Return [X, Y] of the center of cell containing provided text 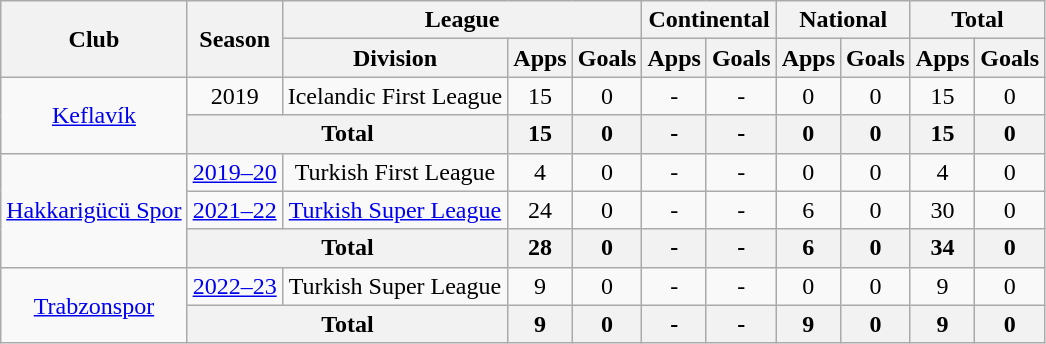
Icelandic First League [395, 96]
Keflavík [94, 115]
Hakkarigücü Spor [94, 210]
National [843, 20]
30 [942, 210]
2019 [234, 96]
2022–23 [234, 286]
2019–20 [234, 172]
League [462, 20]
Turkish First League [395, 172]
24 [540, 210]
Season [234, 39]
Division [395, 58]
Club [94, 39]
Trabzonspor [94, 305]
Continental [709, 20]
2021–22 [234, 210]
34 [942, 248]
28 [540, 248]
